Return [X, Y] of the center of cell containing provided text 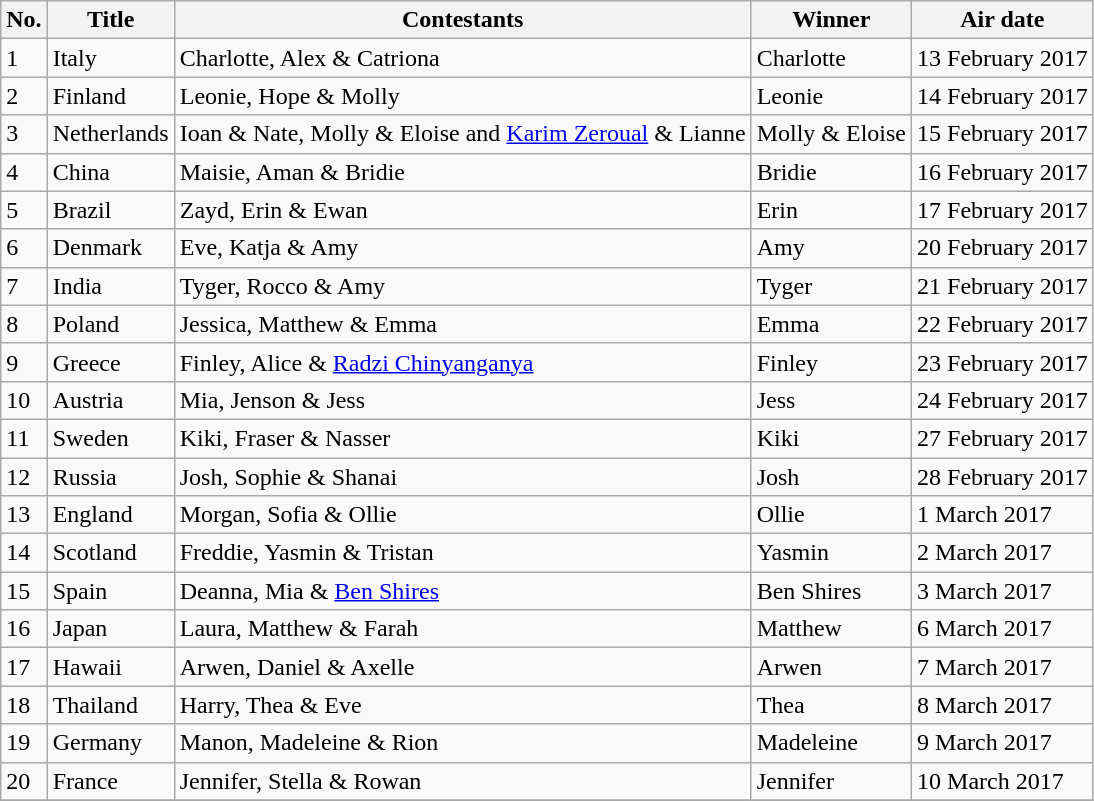
2 March 2017 [1003, 553]
13 February 2017 [1003, 58]
Leonie [831, 96]
17 [24, 667]
Arwen [831, 667]
5 [24, 210]
Denmark [110, 248]
23 February 2017 [1003, 362]
9 [24, 362]
Austria [110, 400]
Germany [110, 743]
Contestants [462, 20]
France [110, 781]
Finley, Alice & Radzi Chinyanganya [462, 362]
Charlotte, Alex & Catriona [462, 58]
Jennifer, Stella & Rowan [462, 781]
Finley [831, 362]
Charlotte [831, 58]
Erin [831, 210]
7 [24, 286]
Manon, Madeleine & Rion [462, 743]
Tyger, Rocco & Amy [462, 286]
England [110, 515]
14 February 2017 [1003, 96]
Eve, Katja & Amy [462, 248]
Arwen, Daniel & Axelle [462, 667]
Josh [831, 477]
Russia [110, 477]
14 [24, 553]
17 February 2017 [1003, 210]
16 February 2017 [1003, 172]
Brazil [110, 210]
Scotland [110, 553]
Kiki [831, 438]
Ioan & Nate, Molly & Eloise and Karim Zeroual & Lianne [462, 134]
Jess [831, 400]
19 [24, 743]
4 [24, 172]
6 March 2017 [1003, 629]
16 [24, 629]
Leonie, Hope & Molly [462, 96]
Greece [110, 362]
3 [24, 134]
15 [24, 591]
24 February 2017 [1003, 400]
Thea [831, 705]
20 [24, 781]
8 March 2017 [1003, 705]
8 [24, 324]
1 March 2017 [1003, 515]
3 March 2017 [1003, 591]
Finland [110, 96]
Yasmin [831, 553]
India [110, 286]
Hawaii [110, 667]
10 [24, 400]
11 [24, 438]
Jennifer [831, 781]
27 February 2017 [1003, 438]
Deanna, Mia & Ben Shires [462, 591]
Kiki, Fraser & Nasser [462, 438]
Poland [110, 324]
Josh, Sophie & Shanai [462, 477]
1 [24, 58]
Madeleine [831, 743]
15 February 2017 [1003, 134]
Matthew [831, 629]
9 March 2017 [1003, 743]
Netherlands [110, 134]
Maisie, Aman & Bridie [462, 172]
Morgan, Sofia & Ollie [462, 515]
Bridie [831, 172]
20 February 2017 [1003, 248]
Title [110, 20]
10 March 2017 [1003, 781]
6 [24, 248]
No. [24, 20]
Harry, Thea & Eve [462, 705]
Ollie [831, 515]
28 February 2017 [1003, 477]
Amy [831, 248]
18 [24, 705]
Thailand [110, 705]
Air date [1003, 20]
7 March 2017 [1003, 667]
Emma [831, 324]
Spain [110, 591]
12 [24, 477]
22 February 2017 [1003, 324]
China [110, 172]
Zayd, Erin & Ewan [462, 210]
Japan [110, 629]
Italy [110, 58]
Laura, Matthew & Farah [462, 629]
Jessica, Matthew & Emma [462, 324]
2 [24, 96]
Winner [831, 20]
Tyger [831, 286]
Mia, Jenson & Jess [462, 400]
Molly & Eloise [831, 134]
Freddie, Yasmin & Tristan [462, 553]
Ben Shires [831, 591]
21 February 2017 [1003, 286]
13 [24, 515]
Sweden [110, 438]
